Provide the (x, y) coordinate of the cell's center where the given text is located.  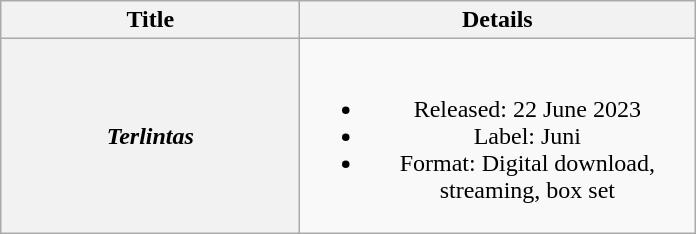
Details (498, 20)
Released: 22 June 2023Label: JuniFormat: Digital download, streaming, box set (498, 136)
Title (150, 20)
Terlintas (150, 136)
